For the text-containing cell, return its midpoint in (x, y) coordinate format. 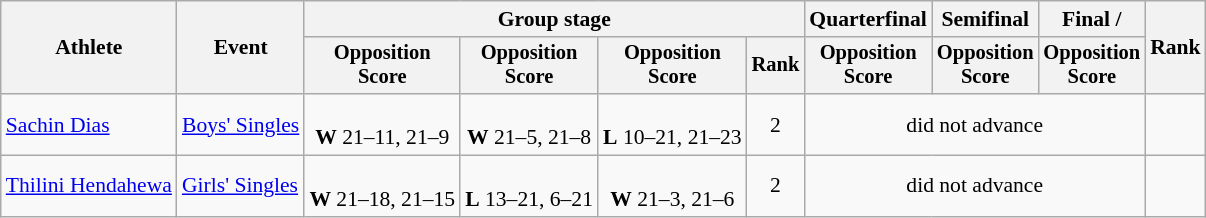
Thilini Hendahewa (89, 186)
Group stage (554, 19)
W 21–3, 21–6 (672, 186)
W 21–11, 21–9 (382, 124)
W 21–5, 21–8 (529, 124)
Girls' Singles (240, 186)
Athlete (89, 48)
W 21–18, 21–15 (382, 186)
Quarterfinal (868, 19)
Final / (1092, 19)
Sachin Dias (89, 124)
Event (240, 48)
Semifinal (986, 19)
L 10–21, 21–23 (672, 124)
L 13–21, 6–21 (529, 186)
Boys' Singles (240, 124)
